Pinpoint the cell where the given text exists, returning its (x, y) midpoint coordinate. 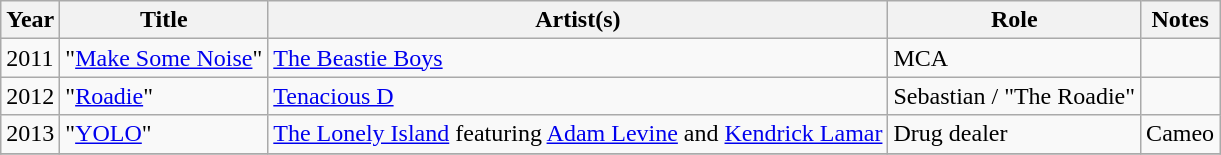
Drug dealer (1014, 134)
Tenacious D (578, 96)
"Roadie" (164, 96)
2012 (30, 96)
"YOLO" (164, 134)
The Beastie Boys (578, 58)
"Make Some Noise" (164, 58)
Role (1014, 20)
Title (164, 20)
Artist(s) (578, 20)
Year (30, 20)
The Lonely Island featuring Adam Levine and Kendrick Lamar (578, 134)
2013 (30, 134)
Sebastian / "The Roadie" (1014, 96)
2011 (30, 58)
MCA (1014, 58)
Cameo (1180, 134)
Notes (1180, 20)
